From the cell containing the given text, extract its center point as [x, y] coordinate. 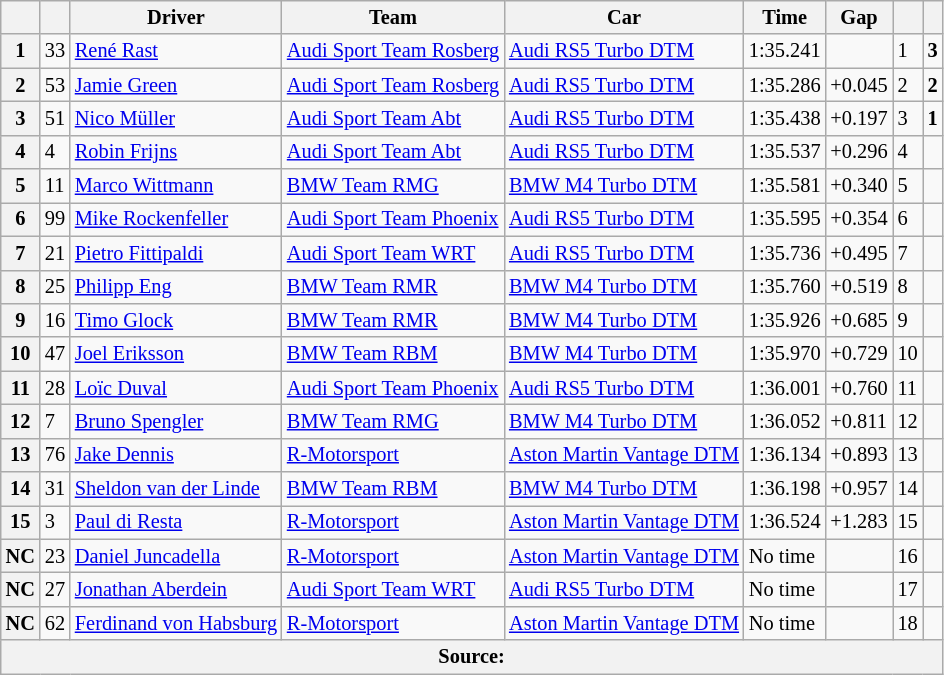
Time [785, 17]
1:36.052 [785, 421]
+0.045 [858, 85]
25 [55, 287]
31 [55, 489]
53 [55, 85]
Paul di Resta [176, 522]
Gap [858, 17]
+0.893 [858, 455]
76 [55, 455]
Mike Rockenfeller [176, 219]
1:35.595 [785, 219]
Driver [176, 17]
1:35.760 [785, 287]
+0.197 [858, 118]
18 [908, 623]
1:35.736 [785, 253]
1:36.001 [785, 388]
99 [55, 219]
Car [624, 17]
1:35.286 [785, 85]
21 [55, 253]
Source: [472, 657]
1:35.241 [785, 51]
Team [393, 17]
1:35.438 [785, 118]
Jonathan Aberdein [176, 589]
Marco Wittmann [176, 186]
1:35.926 [785, 320]
17 [908, 589]
62 [55, 623]
51 [55, 118]
+0.760 [858, 388]
1:35.537 [785, 152]
1:36.198 [785, 489]
+0.729 [858, 354]
Bruno Spengler [176, 421]
+0.685 [858, 320]
1:35.581 [785, 186]
+0.519 [858, 287]
33 [55, 51]
Sheldon van der Linde [176, 489]
Nico Müller [176, 118]
1:35.970 [785, 354]
René Rast [176, 51]
28 [55, 388]
+0.495 [858, 253]
Pietro Fittipaldi [176, 253]
Philipp Eng [176, 287]
Timo Glock [176, 320]
+0.811 [858, 421]
Ferdinand von Habsburg [176, 623]
23 [55, 556]
Loïc Duval [176, 388]
+1.283 [858, 522]
+0.340 [858, 186]
47 [55, 354]
1:36.134 [785, 455]
Jake Dennis [176, 455]
+0.354 [858, 219]
Robin Frijns [176, 152]
+0.957 [858, 489]
1:36.524 [785, 522]
Joel Eriksson [176, 354]
Daniel Juncadella [176, 556]
27 [55, 589]
Jamie Green [176, 85]
+0.296 [858, 152]
